Find where the given text appears and provide that cell's center as [x, y] coordinate. 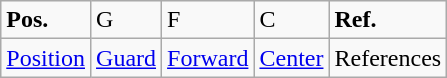
Pos. [46, 20]
Position [46, 58]
F [208, 20]
Guard [126, 58]
C [292, 20]
Center [292, 58]
Forward [208, 58]
Ref. [388, 20]
References [388, 58]
G [126, 20]
